Scan for the cell matching the given text and deliver its [x, y] coordinate at center. 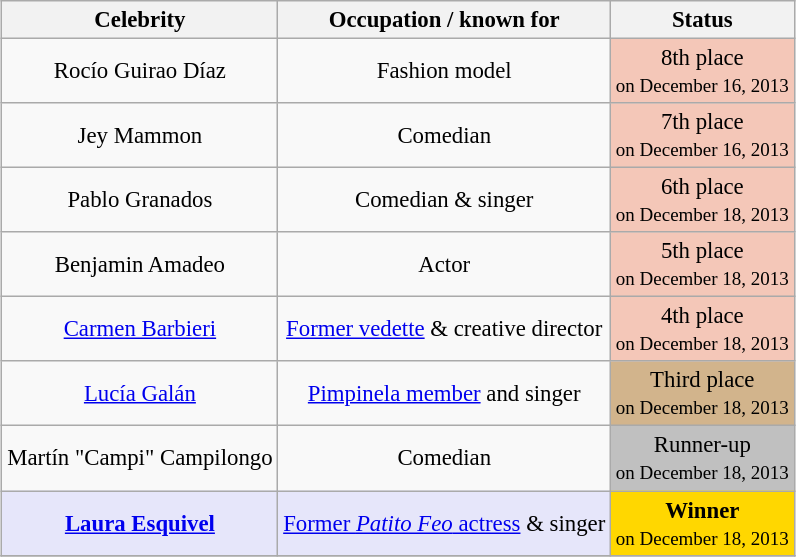
Laura Esquivel [140, 522]
Third placeon December 18, 2013 [703, 394]
Lucía Galán [140, 394]
Carmen Barbieri [140, 330]
5th place on December 18, 2013 [703, 264]
Martín "Campi" Campilongo [140, 458]
Actor [444, 264]
Former Patito Feo actress & singer [444, 522]
Winneron December 18, 2013 [703, 522]
4th place on December 18, 2013 [703, 330]
Benjamin Amadeo [140, 264]
Rocío Guirao Díaz [140, 70]
7th place on December 16, 2013 [703, 136]
Former vedette & creative director [444, 330]
Pimpinela member and singer [444, 394]
Pablo Granados [140, 200]
Jey Mammon [140, 136]
Occupation / known for [444, 20]
Fashion model [444, 70]
8th place on December 16, 2013 [703, 70]
Comedian & singer [444, 200]
Runner-upon December 18, 2013 [703, 458]
6th place on December 18, 2013 [703, 200]
Celebrity [140, 20]
Status [703, 20]
